For the text-containing cell, return its midpoint in (X, Y) coordinate format. 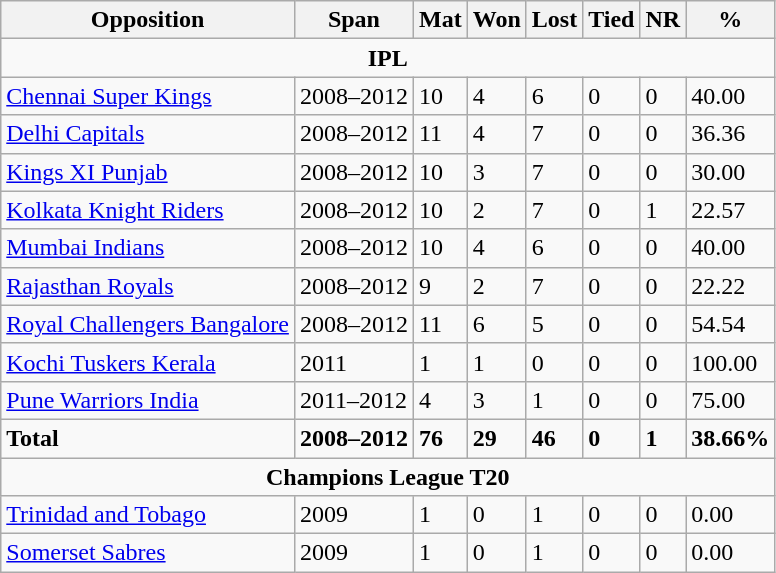
Royal Challengers Bangalore (148, 324)
Total (148, 438)
Opposition (148, 20)
Won (496, 20)
54.54 (730, 324)
75.00 (730, 400)
Kings XI Punjab (148, 172)
Tied (612, 20)
22.22 (730, 286)
Span (354, 20)
Somerset Sabres (148, 553)
IPL (388, 58)
29 (496, 438)
Trinidad and Tobago (148, 515)
Mumbai Indians (148, 248)
2011 (354, 362)
36.36 (730, 134)
NR (663, 20)
Pune Warriors India (148, 400)
38.66% (730, 438)
30.00 (730, 172)
Delhi Capitals (148, 134)
2011–2012 (354, 400)
Kolkata Knight Riders (148, 210)
Chennai Super Kings (148, 96)
Lost (554, 20)
% (730, 20)
5 (554, 324)
22.57 (730, 210)
46 (554, 438)
Kochi Tuskers Kerala (148, 362)
100.00 (730, 362)
Rajasthan Royals (148, 286)
76 (440, 438)
Mat (440, 20)
9 (440, 286)
Champions League T20 (388, 477)
